Detect which cell encompasses the target text, then output its (X, Y) center coordinate. 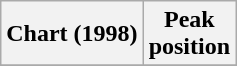
Peakposition (189, 34)
Chart (1998) (72, 34)
